Identify which cell holds the provided text, then report its [X, Y] central coordinate. 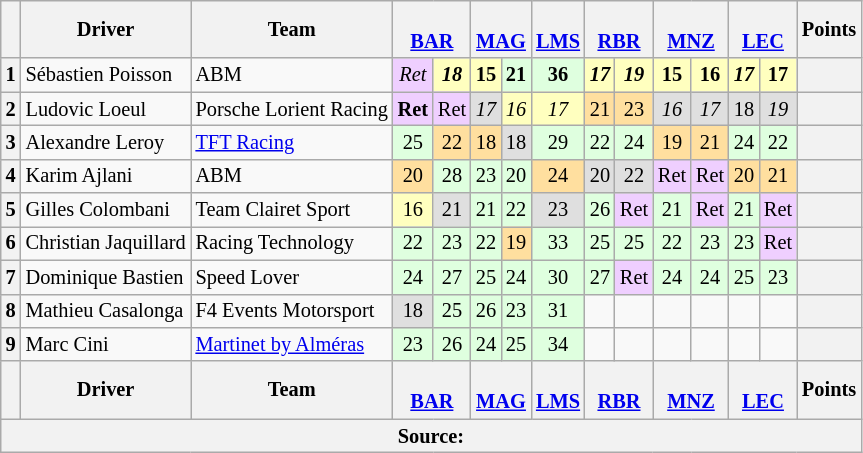
Ludovic Loeul [106, 109]
2 [11, 109]
Martinet by Alméras [292, 344]
Gilles Colombani [106, 210]
Christian Jaquillard [106, 243]
36 [558, 75]
9 [11, 344]
TFT Racing [292, 142]
1 [11, 75]
34 [558, 344]
7 [11, 277]
F4 Events Motorsport [292, 311]
3 [11, 142]
29 [558, 142]
28 [452, 176]
Sébastien Poisson [106, 75]
8 [11, 311]
Dominique Bastien [106, 277]
31 [558, 311]
Source: [431, 436]
4 [11, 176]
Speed Lover [292, 277]
Mathieu Casalonga [106, 311]
33 [558, 243]
Marc Cini [106, 344]
5 [11, 210]
Karim Ajlani [106, 176]
Alexandre Leroy [106, 142]
Team Clairet Sport [292, 210]
6 [11, 243]
30 [558, 277]
Porsche Lorient Racing [292, 109]
Racing Technology [292, 243]
